Find where the given text appears and provide that cell's center as (X, Y) coordinate. 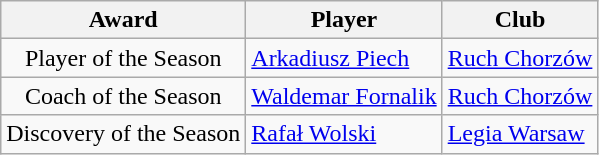
Club (520, 20)
Discovery of the Season (124, 134)
Waldemar Fornalik (344, 96)
Arkadiusz Piech (344, 58)
Player of the Season (124, 58)
Coach of the Season (124, 96)
Legia Warsaw (520, 134)
Rafał Wolski (344, 134)
Award (124, 20)
Player (344, 20)
